Return (X, Y) of the center of cell containing provided text 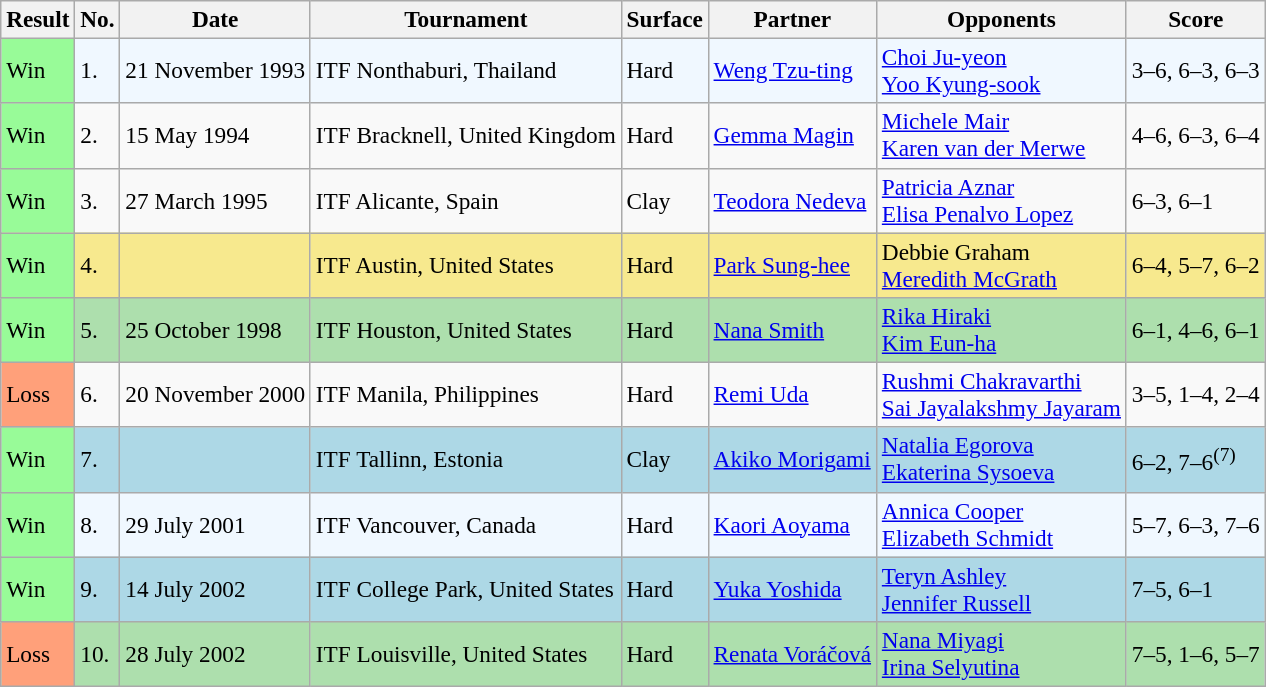
ITF Manila, Philippines (466, 394)
Natalia Egorova Ekaterina Sysoeva (1001, 460)
14 July 2002 (215, 588)
Tournament (466, 19)
5–7, 6–3, 7–6 (1196, 524)
ITF College Park, United States (466, 588)
Surface (664, 19)
Debbie Graham Meredith McGrath (1001, 264)
Akiko Morigami (792, 460)
28 July 2002 (215, 654)
Remi Uda (792, 394)
Choi Ju-yeon Yoo Kyung-sook (1001, 70)
Nana Miyagi Irina Selyutina (1001, 654)
4–6, 6–3, 6–4 (1196, 136)
Partner (792, 19)
6–4, 5–7, 6–2 (1196, 264)
29 July 2001 (215, 524)
ITF Nonthaburi, Thailand (466, 70)
Date (215, 19)
Rushmi Chakravarthi Sai Jayalakshmy Jayaram (1001, 394)
10. (98, 654)
Opponents (1001, 19)
ITF Austin, United States (466, 264)
7–5, 1–6, 5–7 (1196, 654)
ITF Alicante, Spain (466, 200)
2. (98, 136)
Result (38, 19)
7–5, 6–1 (1196, 588)
Michele Mair Karen van der Merwe (1001, 136)
Yuka Yoshida (792, 588)
Renata Voráčová (792, 654)
ITF Vancouver, Canada (466, 524)
ITF Louisville, United States (466, 654)
1. (98, 70)
6–3, 6–1 (1196, 200)
3–6, 6–3, 6–3 (1196, 70)
6. (98, 394)
ITF Bracknell, United Kingdom (466, 136)
15 May 1994 (215, 136)
6–2, 7–6(7) (1196, 460)
21 November 1993 (215, 70)
ITF Houston, United States (466, 330)
Weng Tzu-ting (792, 70)
3–5, 1–4, 2–4 (1196, 394)
Nana Smith (792, 330)
No. (98, 19)
Gemma Magin (792, 136)
5. (98, 330)
27 March 1995 (215, 200)
25 October 1998 (215, 330)
Annica Cooper Elizabeth Schmidt (1001, 524)
4. (98, 264)
Score (1196, 19)
Teodora Nedeva (792, 200)
3. (98, 200)
7. (98, 460)
ITF Tallinn, Estonia (466, 460)
Teryn Ashley Jennifer Russell (1001, 588)
20 November 2000 (215, 394)
Patricia Aznar Elisa Penalvo Lopez (1001, 200)
Park Sung-hee (792, 264)
Kaori Aoyama (792, 524)
8. (98, 524)
9. (98, 588)
Rika Hiraki Kim Eun-ha (1001, 330)
6–1, 4–6, 6–1 (1196, 330)
